Scan for the cell matching the given text and deliver its (x, y) coordinate at center. 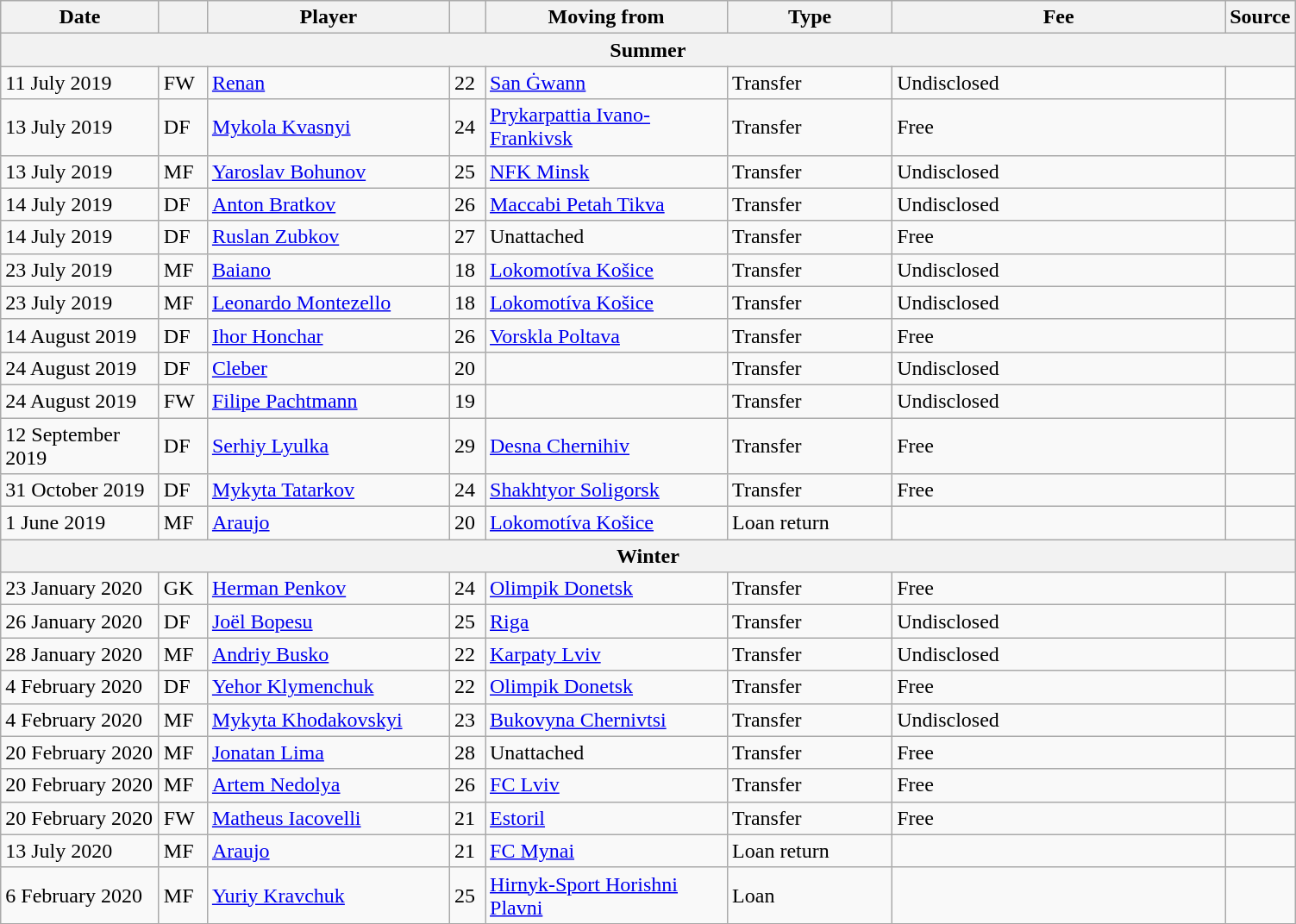
Renan (328, 83)
28 (467, 752)
Player (328, 17)
FC Mynai (605, 851)
Yehor Klymenchuk (328, 687)
Loan (811, 895)
Joël Bopesu (328, 621)
Bukovyna Chernivtsi (605, 720)
GK (183, 589)
1 June 2019 (80, 523)
Fee (1059, 17)
Andriy Busko (328, 654)
Karpaty Lviv (605, 654)
12 September 2019 (80, 445)
Jonatan Lima (328, 752)
23 January 2020 (80, 589)
San Ġwann (605, 83)
Date (80, 17)
Winter (648, 556)
Yuriy Kravchuk (328, 895)
Desna Chernihiv (605, 445)
Yaroslav Bohunov (328, 172)
Shakhtyor Soligorsk (605, 490)
14 August 2019 (80, 335)
6 February 2020 (80, 895)
Source (1261, 17)
13 July 2020 (80, 851)
Prykarpattia Ivano-Frankivsk (605, 128)
Serhiy Lyulka (328, 445)
Herman Penkov (328, 589)
Matheus Iacovelli (328, 818)
Cleber (328, 368)
19 (467, 401)
Leonardo Montezello (328, 303)
Ruslan Zubkov (328, 237)
Mykyta Tatarkov (328, 490)
FC Lviv (605, 785)
27 (467, 237)
23 (467, 720)
Baiano (328, 270)
Type (811, 17)
Estoril (605, 818)
Riga (605, 621)
Summer (648, 50)
31 October 2019 (80, 490)
Mykyta Khodakovskyi (328, 720)
29 (467, 445)
Moving from (605, 17)
28 January 2020 (80, 654)
Vorskla Poltava (605, 335)
Artem Nedolya (328, 785)
Hirnyk-Sport Horishni Plavni (605, 895)
Anton Bratkov (328, 204)
NFK Minsk (605, 172)
11 July 2019 (80, 83)
26 January 2020 (80, 621)
Ihor Honchar (328, 335)
Mykola Kvasnyi (328, 128)
Filipe Pachtmann (328, 401)
Maccabi Petah Tikva (605, 204)
